Detect which cell encompasses the target text, then output its (X, Y) center coordinate. 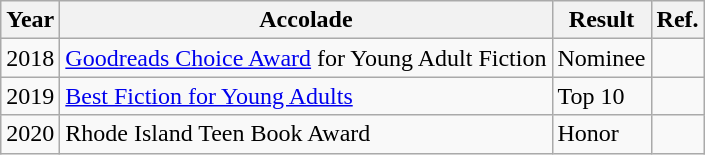
Goodreads Choice Award for Young Adult Fiction (306, 58)
Year (30, 20)
2020 (30, 134)
Accolade (306, 20)
Honor (602, 134)
Nominee (602, 58)
Top 10 (602, 96)
Ref. (678, 20)
Result (602, 20)
2018 (30, 58)
Rhode Island Teen Book Award (306, 134)
Best Fiction for Young Adults (306, 96)
2019 (30, 96)
